Extract the [x, y] coordinate from the center of the cell holding the provided text.  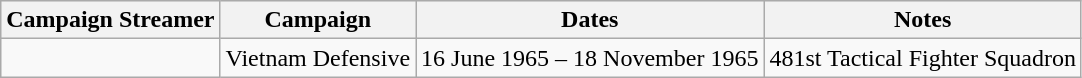
Campaign Streamer [110, 20]
Campaign [318, 20]
Dates [590, 20]
Vietnam Defensive [318, 58]
Notes [923, 20]
16 June 1965 – 18 November 1965 [590, 58]
481st Tactical Fighter Squadron [923, 58]
